From the cell containing the given text, extract its center point as (x, y) coordinate. 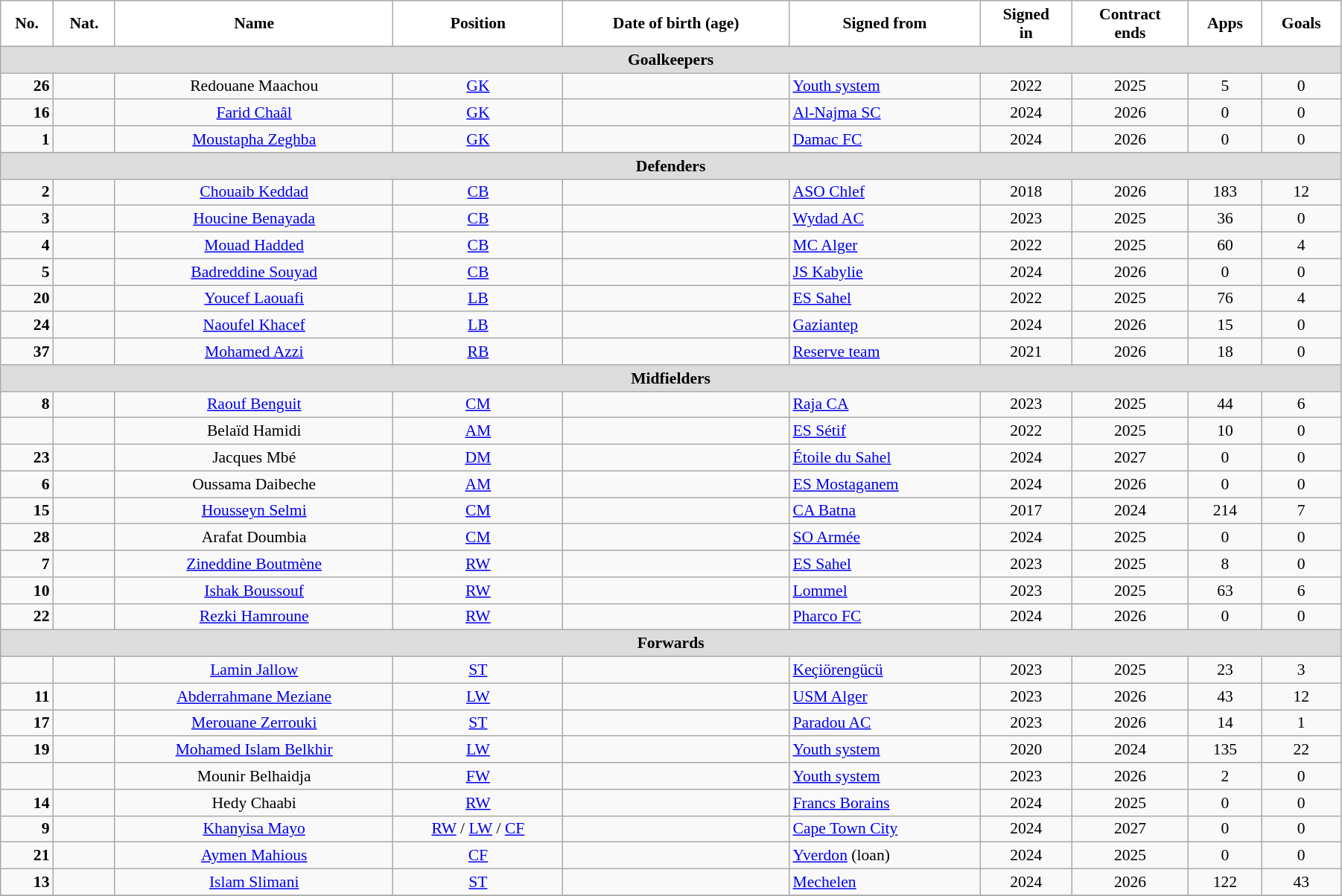
Signedin (1026, 24)
Jacques Mbé (254, 458)
Oussama Daibeche (254, 484)
Midfielders (671, 378)
Yverdon (loan) (885, 856)
Signed from (885, 24)
Mohamed Azzi (254, 352)
Moustapha Zeghba (254, 139)
9 (27, 829)
Francs Borains (885, 803)
FW (478, 776)
Arafat Doumbia (254, 538)
19 (27, 750)
Wydad AC (885, 219)
Houcine Benayada (254, 219)
MC Alger (885, 246)
USM Alger (885, 696)
183 (1225, 192)
No. (27, 24)
Ishak Boussouf (254, 591)
Date of birth (age) (676, 24)
Mohamed Islam Belkhir (254, 750)
Farid Chaâl (254, 113)
RB (478, 352)
44 (1225, 404)
2021 (1026, 352)
Position (478, 24)
Lommel (885, 591)
Mechelen (885, 883)
21 (27, 856)
28 (27, 538)
135 (1225, 750)
Damac FC (885, 139)
Raja CA (885, 404)
Paradou AC (885, 723)
Aymen Mahious (254, 856)
Nat. (85, 24)
20 (27, 299)
76 (1225, 299)
Mouad Hadded (254, 246)
Apps (1225, 24)
Pharco FC (885, 617)
Abderrahmane Meziane (254, 696)
Naoufel Khacef (254, 325)
Goals (1301, 24)
Mounir Belhaidja (254, 776)
CF (478, 856)
37 (27, 352)
CA Batna (885, 511)
122 (1225, 883)
DM (478, 458)
Belaïd Hamidi (254, 431)
Lamin Jallow (254, 670)
Gaziantep (885, 325)
Youcef Laouafi (254, 299)
13 (27, 883)
Merouane Zerrouki (254, 723)
17 (27, 723)
Khanyisa Mayo (254, 829)
26 (27, 86)
2017 (1026, 511)
JS Kabylie (885, 272)
Goalkeepers (671, 60)
36 (1225, 219)
Forwards (671, 644)
Étoile du Sahel (885, 458)
60 (1225, 246)
214 (1225, 511)
Defenders (671, 166)
Redouane Maachou (254, 86)
Name (254, 24)
ES Mostaganem (885, 484)
63 (1225, 591)
2020 (1026, 750)
11 (27, 696)
Islam Slimani (254, 883)
Rezki Hamroune (254, 617)
24 (27, 325)
Contractends (1130, 24)
Cape Town City (885, 829)
SO Armée (885, 538)
Chouaib Keddad (254, 192)
16 (27, 113)
ES Sétif (885, 431)
RW / LW / CF (478, 829)
Keçiörengücü (885, 670)
ASO Chlef (885, 192)
2018 (1026, 192)
Badreddine Souyad (254, 272)
Hedy Chaabi (254, 803)
Housseyn Selmi (254, 511)
Zineddine Boutmène (254, 564)
Reserve team (885, 352)
Raouf Benguit (254, 404)
18 (1225, 352)
Al-Najma SC (885, 113)
